Search for the cell housing the specified text and yield its (x, y) center coordinate. 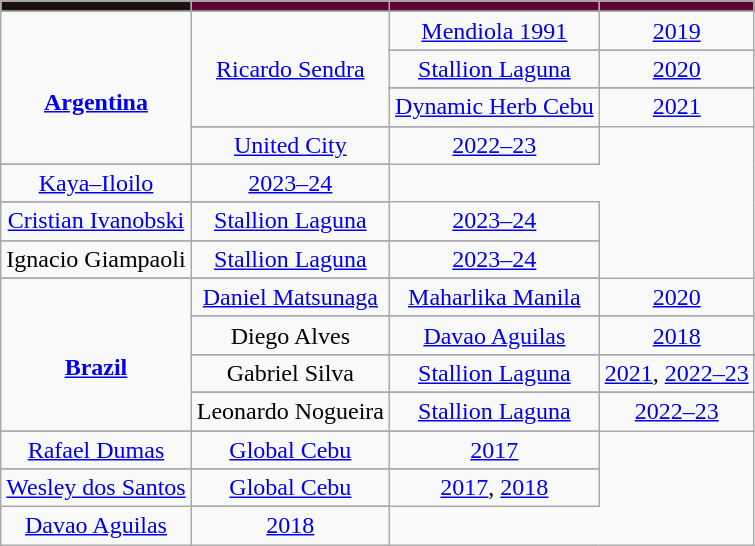
Ignacio Giampaoli (96, 259)
2017 (495, 449)
Mendiola 1991 (495, 31)
Diego Alves (290, 335)
Wesley dos Santos (96, 488)
United City (290, 145)
Leonardo Nogueira (290, 411)
2021, 2022–23 (676, 373)
Brazil (96, 354)
Dynamic Herb Cebu (495, 107)
Argentina (96, 88)
Gabriel Silva (290, 373)
Maharlika Manila (495, 297)
2021 (676, 107)
2019 (676, 31)
Ricardo Sendra (290, 69)
Kaya–Iloilo (96, 183)
Cristian Ivanobski (96, 221)
Daniel Matsunaga (290, 297)
2017, 2018 (495, 488)
Rafael Dumas (96, 449)
